Return (x, y) of the center of cell containing provided text 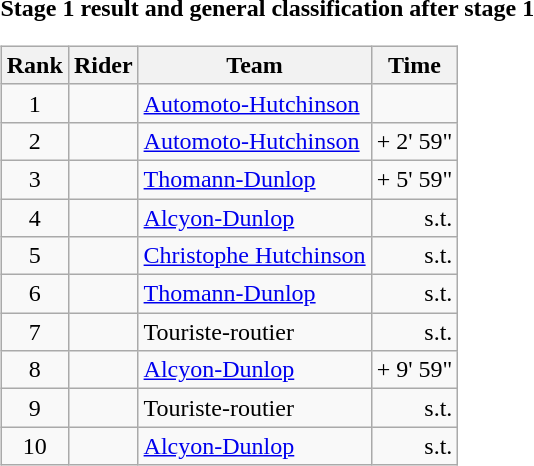
2 (34, 141)
3 (34, 179)
8 (34, 370)
+ 5' 59" (414, 179)
4 (34, 217)
9 (34, 408)
1 (34, 103)
Christophe Hutchinson (254, 256)
+ 9' 59" (414, 370)
Rider (103, 65)
Rank (34, 65)
6 (34, 294)
10 (34, 446)
Team (254, 65)
5 (34, 256)
+ 2' 59" (414, 141)
7 (34, 332)
Time (414, 65)
